Locate the cell with the specified text and output its [X, Y] center coordinate. 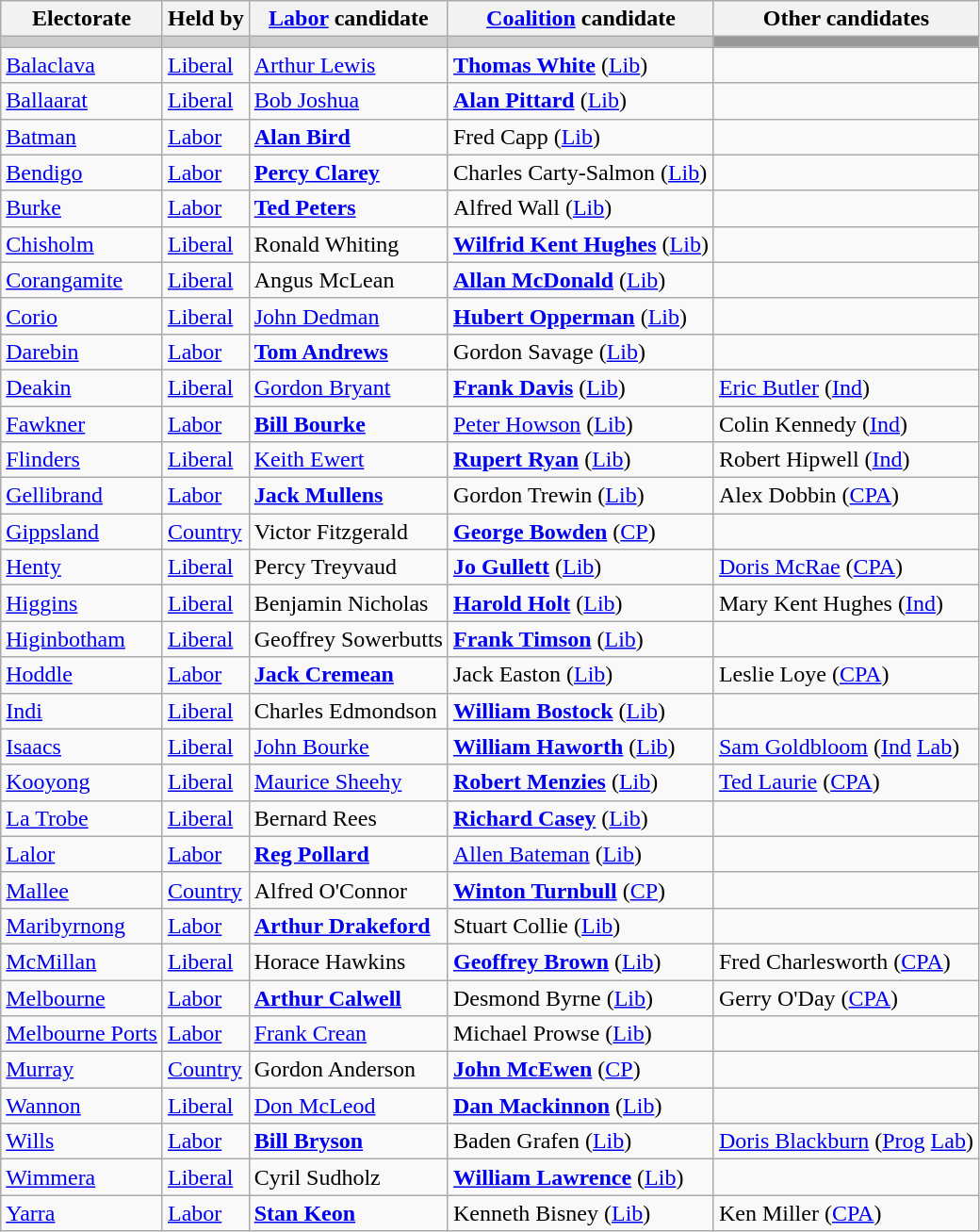
Dan Mackinnon (Lib) [580, 1106]
George Bowden (CP) [580, 532]
Alan Bird [349, 137]
Deakin [82, 387]
Ted Laurie (CPA) [846, 782]
Frank Davis (Lib) [580, 387]
Peter Howson (Lib) [580, 423]
Gordon Trewin (Lib) [580, 496]
Jack Cremean [349, 675]
Gordon Bryant [349, 387]
Percy Clarey [349, 172]
Darebin [82, 352]
Burke [82, 208]
Horace Hawkins [349, 961]
Bendigo [82, 172]
Coalition candidate [580, 19]
Thomas White (Lib) [580, 65]
Jack Mullens [349, 496]
Fred Capp (Lib) [580, 137]
Kenneth Bisney (Lib) [580, 1213]
Held by [205, 19]
Sam Goldbloom (Ind Lab) [846, 747]
Wilfrid Kent Hughes (Lib) [580, 244]
Ballaarat [82, 101]
Corangamite [82, 280]
Jo Gullett (Lib) [580, 567]
McMillan [82, 961]
Richard Casey (Lib) [580, 818]
Robert Menzies (Lib) [580, 782]
Gippsland [82, 532]
Baden Grafen (Lib) [580, 1142]
Murray [82, 1070]
Arthur Drakeford [349, 926]
Don McLeod [349, 1106]
Balaclava [82, 65]
Yarra [82, 1213]
Desmond Byrne (Lib) [580, 998]
Tom Andrews [349, 352]
Bill Bourke [349, 423]
Wills [82, 1142]
John McEwen (CP) [580, 1070]
Robert Hipwell (Ind) [846, 460]
Allan McDonald (Lib) [580, 280]
Stuart Collie (Lib) [580, 926]
Mary Kent Hughes (Ind) [846, 603]
Melbourne [82, 998]
Higgins [82, 603]
Gordon Anderson [349, 1070]
John Dedman [349, 316]
William Bostock (Lib) [580, 711]
Alan Pittard (Lib) [580, 101]
Higinbotham [82, 639]
Alfred O'Connor [349, 890]
William Lawrence (Lib) [580, 1177]
Wimmera [82, 1177]
Melbourne Ports [82, 1034]
La Trobe [82, 818]
John Bourke [349, 747]
Henty [82, 567]
Hoddle [82, 675]
Hubert Opperman (Lib) [580, 316]
Ted Peters [349, 208]
Labor candidate [349, 19]
Arthur Lewis [349, 65]
Alfred Wall (Lib) [580, 208]
Doris Blackburn (Prog Lab) [846, 1142]
Rupert Ryan (Lib) [580, 460]
Kooyong [82, 782]
Gordon Savage (Lib) [580, 352]
Angus McLean [349, 280]
Cyril Sudholz [349, 1177]
Winton Turnbull (CP) [580, 890]
Charles Carty-Salmon (Lib) [580, 172]
Colin Kennedy (Ind) [846, 423]
Victor Fitzgerald [349, 532]
Batman [82, 137]
Bernard Rees [349, 818]
Chisholm [82, 244]
Bill Bryson [349, 1142]
Ronald Whiting [349, 244]
Maurice Sheehy [349, 782]
Michael Prowse (Lib) [580, 1034]
Frank Crean [349, 1034]
Geoffrey Brown (Lib) [580, 961]
Flinders [82, 460]
William Haworth (Lib) [580, 747]
Reg Pollard [349, 854]
Maribyrnong [82, 926]
Leslie Loye (CPA) [846, 675]
Arthur Calwell [349, 998]
Stan Keon [349, 1213]
Fawkner [82, 423]
Electorate [82, 19]
Alex Dobbin (CPA) [846, 496]
Charles Edmondson [349, 711]
Ken Miller (CPA) [846, 1213]
Bob Joshua [349, 101]
Gerry O'Day (CPA) [846, 998]
Geoffrey Sowerbutts [349, 639]
Fred Charlesworth (CPA) [846, 961]
Mallee [82, 890]
Jack Easton (Lib) [580, 675]
Allen Bateman (Lib) [580, 854]
Harold Holt (Lib) [580, 603]
Gellibrand [82, 496]
Corio [82, 316]
Isaacs [82, 747]
Percy Treyvaud [349, 567]
Eric Butler (Ind) [846, 387]
Benjamin Nicholas [349, 603]
Doris McRae (CPA) [846, 567]
Keith Ewert [349, 460]
Other candidates [846, 19]
Frank Timson (Lib) [580, 639]
Wannon [82, 1106]
Lalor [82, 854]
Indi [82, 711]
